Locate the cell with the specified text and output its (X, Y) center coordinate. 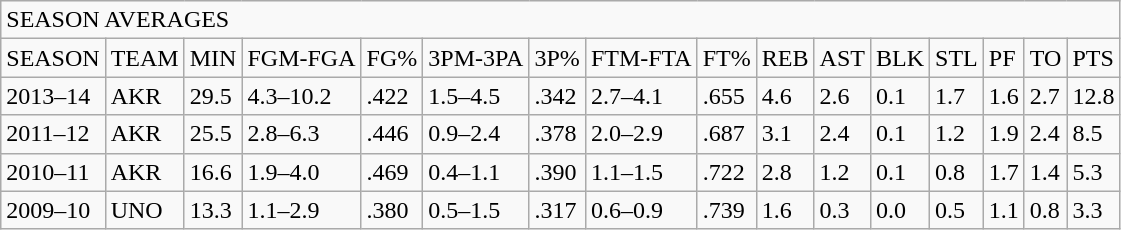
UNO (144, 210)
FT% (726, 58)
AST (842, 58)
3.1 (785, 134)
5.3 (1094, 172)
FTM-FTA (641, 58)
2009–10 (53, 210)
.380 (392, 210)
MIN (213, 58)
0.0 (900, 210)
0.6–0.9 (641, 210)
REB (785, 58)
SEASON AVERAGES (560, 20)
8.5 (1094, 134)
2010–11 (53, 172)
.422 (392, 96)
2.7 (1046, 96)
1.9 (1004, 134)
13.3 (213, 210)
.722 (726, 172)
.342 (557, 96)
2011–12 (53, 134)
3PM-3PA (476, 58)
.317 (557, 210)
0.3 (842, 210)
FGM-FGA (302, 58)
.446 (392, 134)
.378 (557, 134)
0.4–1.1 (476, 172)
2.8 (785, 172)
.390 (557, 172)
1.5–4.5 (476, 96)
4.6 (785, 96)
FG% (392, 58)
12.8 (1094, 96)
PTS (1094, 58)
2.8–6.3 (302, 134)
3P% (557, 58)
1.9–4.0 (302, 172)
4.3–10.2 (302, 96)
1.1–1.5 (641, 172)
0.5 (957, 210)
1.4 (1046, 172)
SEASON (53, 58)
0.5–1.5 (476, 210)
.655 (726, 96)
2.0–2.9 (641, 134)
0.9–2.4 (476, 134)
2.7–4.1 (641, 96)
2.6 (842, 96)
BLK (900, 58)
.469 (392, 172)
16.6 (213, 172)
.739 (726, 210)
1.1 (1004, 210)
.687 (726, 134)
STL (957, 58)
TO (1046, 58)
25.5 (213, 134)
29.5 (213, 96)
3.3 (1094, 210)
PF (1004, 58)
TEAM (144, 58)
2013–14 (53, 96)
1.1–2.9 (302, 210)
